Output the [X, Y] coordinate of the center of the cell containing the given text.  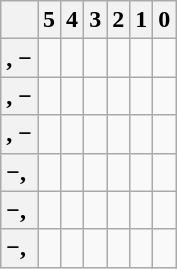
2 [118, 20]
3 [96, 20]
1 [142, 20]
0 [164, 20]
4 [72, 20]
5 [50, 20]
